Scan for the cell matching the given text and deliver its [x, y] coordinate at center. 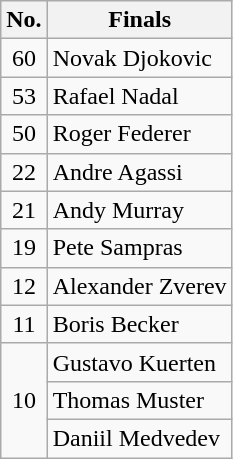
22 [24, 172]
Daniil Medvedev [140, 438]
Boris Becker [140, 324]
Pete Sampras [140, 248]
Novak Djokovic [140, 58]
11 [24, 324]
Gustavo Kuerten [140, 362]
Rafael Nadal [140, 96]
Alexander Zverev [140, 286]
12 [24, 286]
53 [24, 96]
Thomas Muster [140, 400]
19 [24, 248]
Andre Agassi [140, 172]
60 [24, 58]
10 [24, 400]
No. [24, 20]
Finals [140, 20]
50 [24, 134]
21 [24, 210]
Andy Murray [140, 210]
Roger Federer [140, 134]
